From the cell containing the given text, extract its center point as [x, y] coordinate. 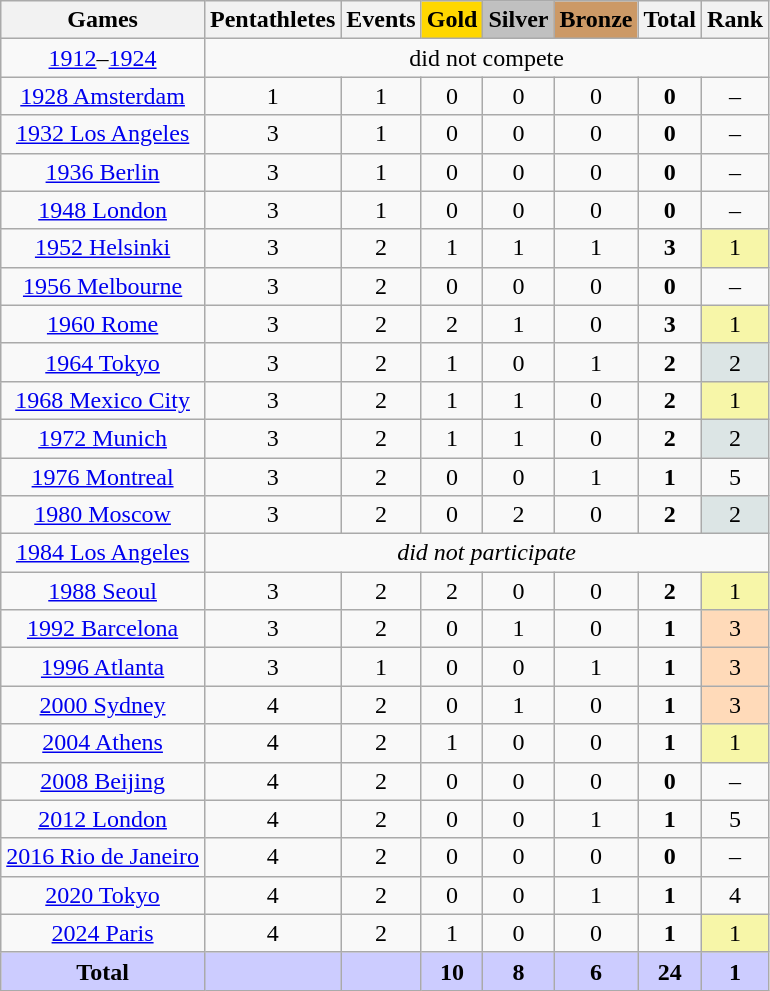
1984 Los Angeles [103, 553]
did not compete [486, 58]
2012 London [103, 819]
24 [670, 971]
1932 Los Angeles [103, 134]
2020 Tokyo [103, 895]
2004 Athens [103, 743]
Silver [518, 20]
1956 Melbourne [103, 286]
6 [596, 971]
1976 Montreal [103, 477]
2000 Sydney [103, 705]
1912–1924 [103, 58]
Rank [736, 20]
1968 Mexico City [103, 400]
2016 Rio de Janeiro [103, 857]
1952 Helsinki [103, 248]
did not participate [486, 553]
Gold [452, 20]
Games [103, 20]
2024 Paris [103, 933]
1936 Berlin [103, 172]
1980 Moscow [103, 515]
1972 Munich [103, 438]
2008 Beijing [103, 781]
Pentathletes [272, 20]
Bronze [596, 20]
Events [381, 20]
1992 Barcelona [103, 629]
1948 London [103, 210]
1996 Atlanta [103, 667]
1928 Amsterdam [103, 96]
1988 Seoul [103, 591]
8 [518, 971]
10 [452, 971]
1964 Tokyo [103, 362]
1960 Rome [103, 324]
